Return the (X, Y) coordinate for the center point of the cell that contains the specified text.  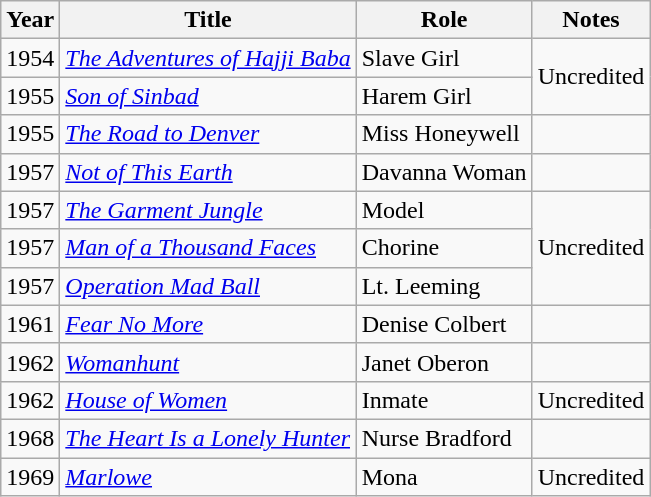
Harem Girl (444, 96)
The Garment Jungle (208, 210)
Model (444, 210)
Inmate (444, 400)
Miss Honeywell (444, 134)
1969 (30, 477)
Title (208, 20)
Role (444, 20)
The Heart Is a Lonely Hunter (208, 438)
Denise Colbert (444, 324)
1954 (30, 58)
House of Women (208, 400)
Fear No More (208, 324)
Chorine (444, 248)
Slave Girl (444, 58)
Notes (591, 20)
Davanna Woman (444, 172)
1961 (30, 324)
Lt. Leeming (444, 286)
Man of a Thousand Faces (208, 248)
Not of This Earth (208, 172)
Marlowe (208, 477)
1968 (30, 438)
Operation Mad Ball (208, 286)
Mona (444, 477)
Year (30, 20)
Nurse Bradford (444, 438)
Son of Sinbad (208, 96)
Janet Oberon (444, 362)
The Adventures of Hajji Baba (208, 58)
Womanhunt (208, 362)
The Road to Denver (208, 134)
